Capture the cell that displays the provided text and extract its (X, Y) central coordinate. 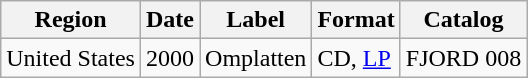
Date (170, 20)
2000 (170, 58)
Region (71, 20)
Omplatten (256, 58)
FJORD 008 (463, 58)
CD, LP (356, 58)
Format (356, 20)
United States (71, 58)
Label (256, 20)
Catalog (463, 20)
